Find where the given text appears and provide that cell's center as (X, Y) coordinate. 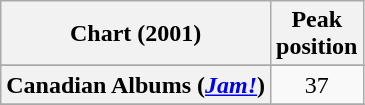
Canadian Albums (Jam!) (136, 85)
Chart (2001) (136, 34)
37 (317, 85)
Peakposition (317, 34)
